Return the (X, Y) coordinate for the center point of the cell that contains the specified text.  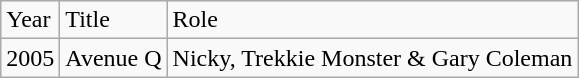
Nicky, Trekkie Monster & Gary Coleman (372, 58)
Role (372, 20)
2005 (30, 58)
Year (30, 20)
Title (114, 20)
Avenue Q (114, 58)
